Identify which cell holds the provided text, then report its (x, y) central coordinate. 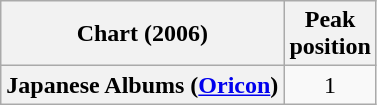
Chart (2006) (142, 34)
Peakposition (330, 34)
1 (330, 85)
Japanese Albums (Oricon) (142, 85)
